Find where the given text appears and provide that cell's center as (x, y) coordinate. 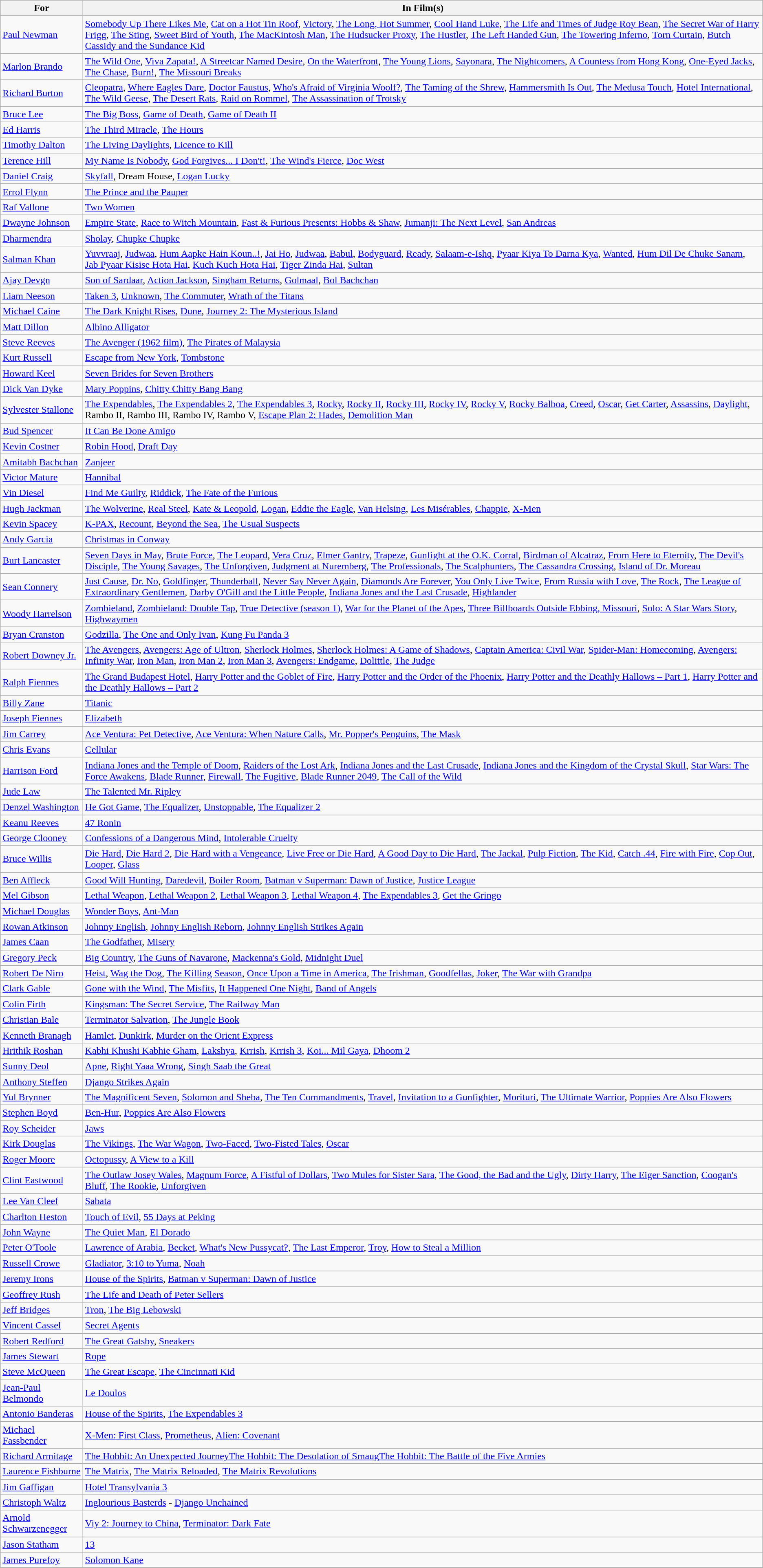
Bruce Lee (42, 114)
Seven Brides for Seven Brothers (423, 373)
Vincent Cassel (42, 1325)
Ed Harris (42, 130)
Errol Flynn (42, 192)
Good Will Hunting, Daredevil, Boiler Room, Batman v Superman: Dawn of Justice, Justice League (423, 880)
Heist, Wag the Dog, The Killing Season, Once Upon a Time in America, The Irishman, Goodfellas, Joker, The War with Grandpa (423, 973)
Find Me Guilty, Riddick, The Fate of the Furious (423, 493)
Skyfall, Dream House, Logan Lucky (423, 176)
Steve McQueen (42, 1372)
Mary Poppins, Chitty Chitty Bang Bang (423, 389)
Matt Dillon (42, 327)
For (42, 8)
Big Country, The Guns of Navarone, Mackenna's Gold, Midnight Duel (423, 958)
Sabata (423, 1201)
The Great Gatsby, Sneakers (423, 1341)
Sean Connery (42, 587)
Kevin Costner (42, 446)
Gregory Peck (42, 958)
Two Women (423, 207)
Terence Hill (42, 161)
Charlton Heston (42, 1217)
Billy Zane (42, 703)
Laurence Fishburne (42, 1471)
Richard Burton (42, 93)
Joseph Fiennes (42, 718)
Steve Reeves (42, 342)
James Stewart (42, 1357)
Tron, The Big Lebowski (423, 1310)
Sunny Deol (42, 1066)
Dharmendra (42, 238)
Lethal Weapon, Lethal Weapon 2, Lethal Weapon 3, Lethal Weapon 4, The Expendables 3, Get the Gringo (423, 896)
Arnold Schwarzenegger (42, 1523)
Woody Harrelson (42, 614)
James Caan (42, 942)
Kevin Spacey (42, 524)
Anthony Steffen (42, 1082)
Dwayne Johnson (42, 222)
The Third Miracle, The Hours (423, 130)
Secret Agents (423, 1325)
Antonio Banderas (42, 1414)
Victor Mature (42, 477)
Keanu Reeves (42, 823)
Viy 2: Journey to China, Terminator: Dark Fate (423, 1523)
Terminator Salvation, The Jungle Book (423, 1020)
Titanic (423, 703)
Sylvester Stallone (42, 410)
Paul Newman (42, 35)
Rope (423, 1357)
Solomon Kane (423, 1560)
Roger Moore (42, 1159)
Timothy Dalton (42, 145)
47 Ronin (423, 823)
Christoph Waltz (42, 1502)
Amitabh Bachchan (42, 462)
Elizabeth (423, 718)
The Wolverine, Real Steel, Kate & Leopold, Logan, Eddie the Eagle, Van Helsing, Les Misérables, Chappie, X-Men (423, 508)
Godzilla, The One and Only Ivan, Kung Fu Panda 3 (423, 634)
Michael Fassbender (42, 1435)
Peter O'Toole (42, 1248)
In Film(s) (423, 8)
Kirk Douglas (42, 1144)
Jeff Bridges (42, 1310)
Jim Carrey (42, 734)
Ralph Fiennes (42, 682)
Rowan Atkinson (42, 927)
13 (423, 1544)
Ben-Hur, Poppies Are Also Flowers (423, 1113)
House of the Spirits, Batman v Superman: Dawn of Justice (423, 1279)
The Quiet Man, El Dorado (423, 1232)
Albino Alligator (423, 327)
Christmas in Conway (423, 540)
Jeremy Irons (42, 1279)
The Avenger (1962 film), The Pirates of Malaysia (423, 342)
Jim Gaffigan (42, 1487)
Robert Downey Jr. (42, 655)
Empire State, Race to Witch Mountain, Fast & Furious Presents: Hobbs & Shaw, Jumanji: The Next Level, San Andreas (423, 222)
Apne, Right Yaaa Wrong, Singh Saab the Great (423, 1066)
Hotel Transylvania 3 (423, 1487)
The Hobbit: An Unexpected JourneyThe Hobbit: The Desolation of SmaugThe Hobbit: The Battle of the Five Armies (423, 1456)
Gone with the Wind, The Misfits, It Happened One Night, Band of Angels (423, 989)
Russell Crowe (42, 1263)
Gladiator, 3:10 to Yuma, Noah (423, 1263)
The Prince and the Pauper (423, 192)
Hamlet, Dunkirk, Murder on the Orient Express (423, 1035)
Liam Neeson (42, 296)
Christian Bale (42, 1020)
Touch of Evil, 55 Days at Peking (423, 1217)
Jaws (423, 1128)
Vin Diesel (42, 493)
Le Doulos (423, 1393)
Wonder Boys, Ant-Man (423, 911)
Chris Evans (42, 749)
Zanjeer (423, 462)
Bryan Cranston (42, 634)
Jason Statham (42, 1544)
Escape from New York, Tombstone (423, 358)
Cellular (423, 749)
K-PAX, Recount, Beyond the Sea, The Usual Suspects (423, 524)
The Life and Death of Peter Sellers (423, 1294)
Salman Khan (42, 259)
Richard Armitage (42, 1456)
Howard Keel (42, 373)
Raf Vallone (42, 207)
Confessions of a Dangerous Mind, Intolerable Cruelty (423, 838)
Stephen Boyd (42, 1113)
The Godfather, Misery (423, 942)
The Talented Mr. Ripley (423, 791)
Lee Van Cleef (42, 1201)
James Purefoy (42, 1560)
Kabhi Khushi Kabhie Gham, Lakshya, Krrish, Krrish 3, Koi... Mil Gaya, Dhoom 2 (423, 1050)
Sholay, Chupke Chupke (423, 238)
Kingsman: The Secret Service, The Railway Man (423, 1004)
The Vikings, The War Wagon, Two-Faced, Two-Fisted Tales, Oscar (423, 1144)
The Living Daylights, Licence to Kill (423, 145)
Michael Douglas (42, 911)
Jude Law (42, 791)
Marlon Brando (42, 67)
Clint Eastwood (42, 1180)
Burt Lancaster (42, 561)
The Great Escape, The Cincinnati Kid (423, 1372)
Son of Sardaar, Action Jackson, Singham Returns, Golmaal, Bol Bachchan (423, 280)
John Wayne (42, 1232)
Taken 3, Unknown, The Commuter, Wrath of the Titans (423, 296)
Inglourious Basterds - Django Unchained (423, 1502)
Bruce Willis (42, 859)
Clark Gable (42, 989)
The Dark Knight Rises, Dune, Journey 2: The Mysterious Island (423, 311)
The Matrix, The Matrix Reloaded, The Matrix Revolutions (423, 1471)
Dick Van Dyke (42, 389)
Octopussy, A View to a Kill (423, 1159)
The Big Boss, Game of Death, Game of Death II (423, 114)
Robert De Niro (42, 973)
Robin Hood, Draft Day (423, 446)
Andy Garcia (42, 540)
Yul Brynner (42, 1097)
Roy Scheider (42, 1128)
Robert Redford (42, 1341)
It Can Be Done Amigo (423, 431)
Kurt Russell (42, 358)
Michael Caine (42, 311)
Harrison Ford (42, 770)
Hugh Jackman (42, 508)
My Name Is Nobody, God Forgives... I Don't!, The Wind's Fierce, Doc West (423, 161)
Django Strikes Again (423, 1082)
Ajay Devgn (42, 280)
X-Men: First Class, Prometheus, Alien: Covenant (423, 1435)
Hrithik Roshan (42, 1050)
He Got Game, The Equalizer, Unstoppable, The Equalizer 2 (423, 807)
Geoffrey Rush (42, 1294)
Kenneth Branagh (42, 1035)
Ben Affleck (42, 880)
George Clooney (42, 838)
Johnny English, Johnny English Reborn, Johnny English Strikes Again (423, 927)
Daniel Craig (42, 176)
Denzel Washington (42, 807)
Bud Spencer (42, 431)
Mel Gibson (42, 896)
Ace Ventura: Pet Detective, Ace Ventura: When Nature Calls, Mr. Popper's Penguins, The Mask (423, 734)
Hannibal (423, 477)
Colin Firth (42, 1004)
Lawrence of Arabia, Becket, What's New Pussycat?, The Last Emperor, Troy, How to Steal a Million (423, 1248)
House of the Spirits, The Expendables 3 (423, 1414)
Jean-Paul Belmondo (42, 1393)
